Pinpoint the cell where the given text exists, returning its (x, y) midpoint coordinate. 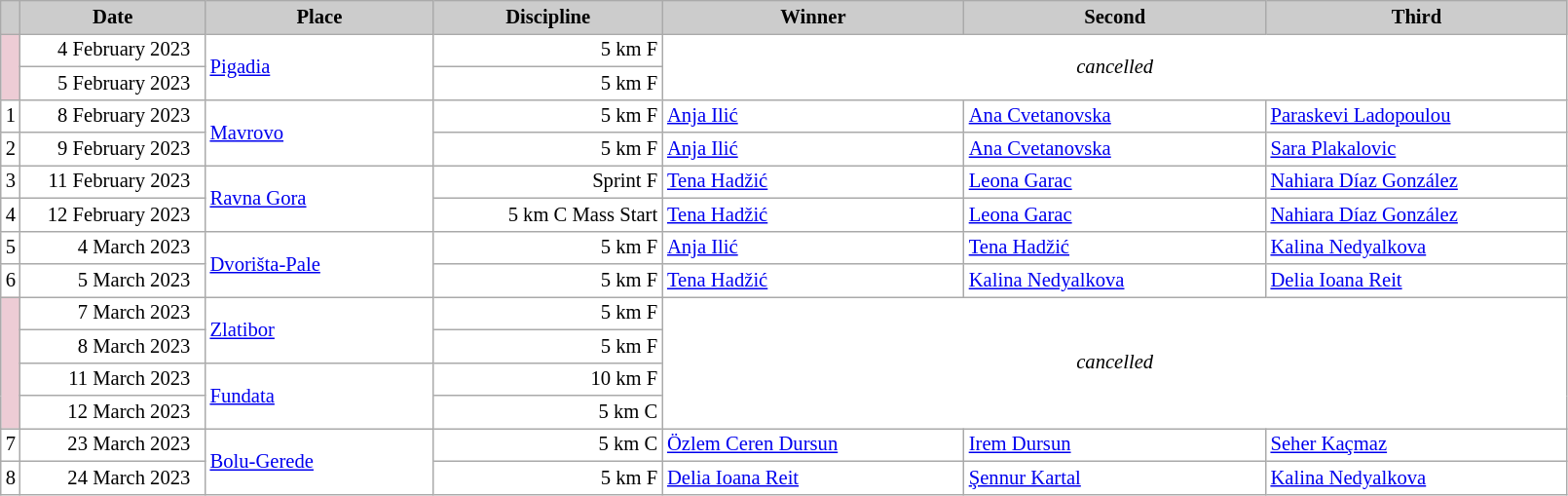
5 km C Mass Start (547, 214)
Zlatibor (319, 329)
Discipline (547, 17)
Paraskevi Ladopoulou (1417, 116)
Third (1417, 17)
Bolu-Gerede (319, 461)
4 (11, 214)
23 March 2023 (113, 444)
24 March 2023 (113, 477)
5 March 2023 (113, 280)
7 (11, 444)
Özlem Ceren Dursun (813, 444)
Fundata (319, 396)
12 March 2023 (113, 412)
7 March 2023 (113, 313)
Ravna Gora (319, 198)
5 February 2023 (113, 83)
Sprint F (547, 181)
4 March 2023 (113, 248)
8 (11, 477)
4 February 2023 (113, 50)
Dvorišta-Pale (319, 264)
9 February 2023 (113, 149)
Winner (813, 17)
2 (11, 149)
Sara Plakalovic (1417, 149)
3 (11, 181)
8 March 2023 (113, 346)
12 February 2023 (113, 214)
Mavrovo (319, 133)
Şennur Kartal (1115, 477)
Place (319, 17)
6 (11, 280)
11 March 2023 (113, 379)
Pigadia (319, 66)
8 February 2023 (113, 116)
11 February 2023 (113, 181)
1 (11, 116)
10 km F (547, 379)
Seher Kaçmaz (1417, 444)
5 (11, 248)
Date (113, 17)
Irem Dursun (1115, 444)
Second (1115, 17)
